From the cell containing the given text, extract its center point as [X, Y] coordinate. 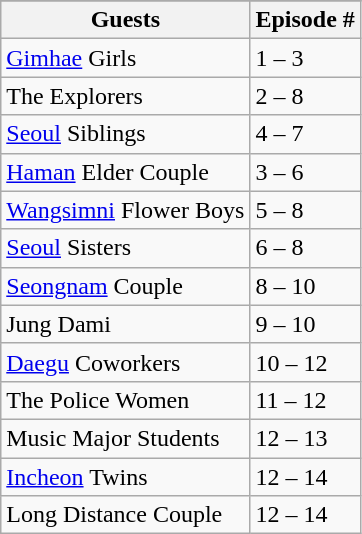
3 – 6 [305, 172]
The Police Women [126, 400]
4 – 7 [305, 134]
5 – 8 [305, 210]
Seongnam Couple [126, 286]
Music Major Students [126, 438]
Episode # [305, 20]
10 – 12 [305, 362]
6 – 8 [305, 248]
8 – 10 [305, 286]
Seoul Siblings [126, 134]
9 – 10 [305, 324]
1 – 3 [305, 58]
Haman Elder Couple [126, 172]
Guests [126, 20]
The Explorers [126, 96]
Gimhae Girls [126, 58]
2 – 8 [305, 96]
Wangsimni Flower Boys [126, 210]
Incheon Twins [126, 477]
11 – 12 [305, 400]
Long Distance Couple [126, 515]
12 – 13 [305, 438]
Seoul Sisters [126, 248]
Jung Dami [126, 324]
Daegu Coworkers [126, 362]
